Identify which cell holds the provided text, then report its (X, Y) central coordinate. 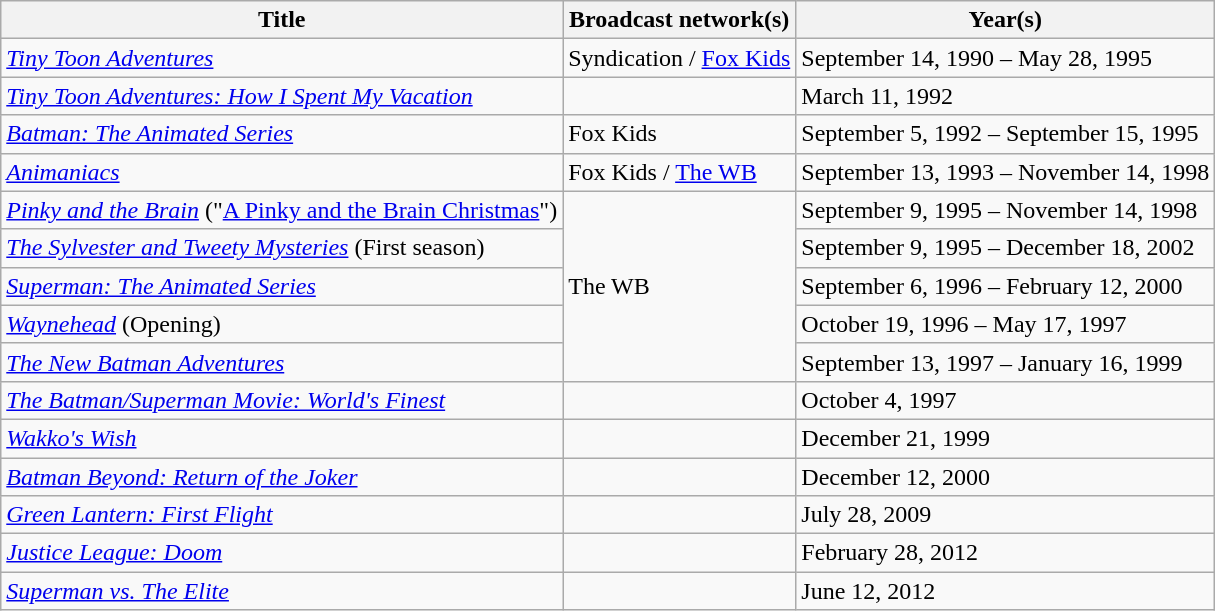
October 4, 1997 (1006, 400)
March 11, 1992 (1006, 96)
Wakko's Wish (282, 438)
The New Batman Adventures (282, 362)
Justice League: Doom (282, 553)
Syndication / Fox Kids (680, 58)
Batman Beyond: Return of the Joker (282, 477)
Fox Kids / The WB (680, 172)
Pinky and the Brain ("A Pinky and the Brain Christmas") (282, 210)
Animaniacs (282, 172)
February 28, 2012 (1006, 553)
Title (282, 20)
October 19, 1996 – May 17, 1997 (1006, 324)
July 28, 2009 (1006, 515)
September 14, 1990 – May 28, 1995 (1006, 58)
Green Lantern: First Flight (282, 515)
September 9, 1995 – November 14, 1998 (1006, 210)
September 6, 1996 – February 12, 2000 (1006, 286)
Tiny Toon Adventures (282, 58)
The WB (680, 286)
Tiny Toon Adventures: How I Spent My Vacation (282, 96)
Batman: The Animated Series (282, 134)
September 5, 1992 – September 15, 1995 (1006, 134)
The Sylvester and Tweety Mysteries (First season) (282, 248)
September 13, 1993 – November 14, 1998 (1006, 172)
Year(s) (1006, 20)
December 21, 1999 (1006, 438)
December 12, 2000 (1006, 477)
Fox Kids (680, 134)
The Batman/Superman Movie: World's Finest (282, 400)
Superman: The Animated Series (282, 286)
September 9, 1995 – December 18, 2002 (1006, 248)
Superman vs. The Elite (282, 591)
September 13, 1997 – January 16, 1999 (1006, 362)
Waynehead (Opening) (282, 324)
June 12, 2012 (1006, 591)
Broadcast network(s) (680, 20)
